Return the [X, Y] coordinate for the center point of the cell that contains the specified text.  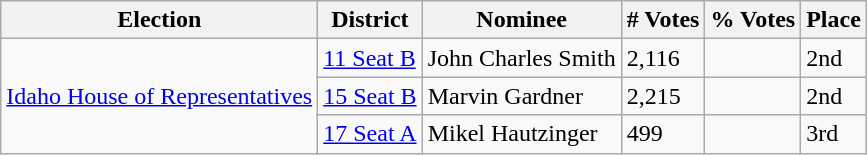
Nominee [522, 20]
Mikel Hautzinger [522, 134]
John Charles Smith [522, 58]
499 [663, 134]
17 Seat A [370, 134]
Marvin Gardner [522, 96]
11 Seat B [370, 58]
15 Seat B [370, 96]
District [370, 20]
Place [834, 20]
2,215 [663, 96]
Idaho House of Representatives [160, 96]
2,116 [663, 58]
Election [160, 20]
3rd [834, 134]
# Votes [663, 20]
% Votes [753, 20]
